Return the (X, Y) coordinate for the center point of the cell that contains the specified text.  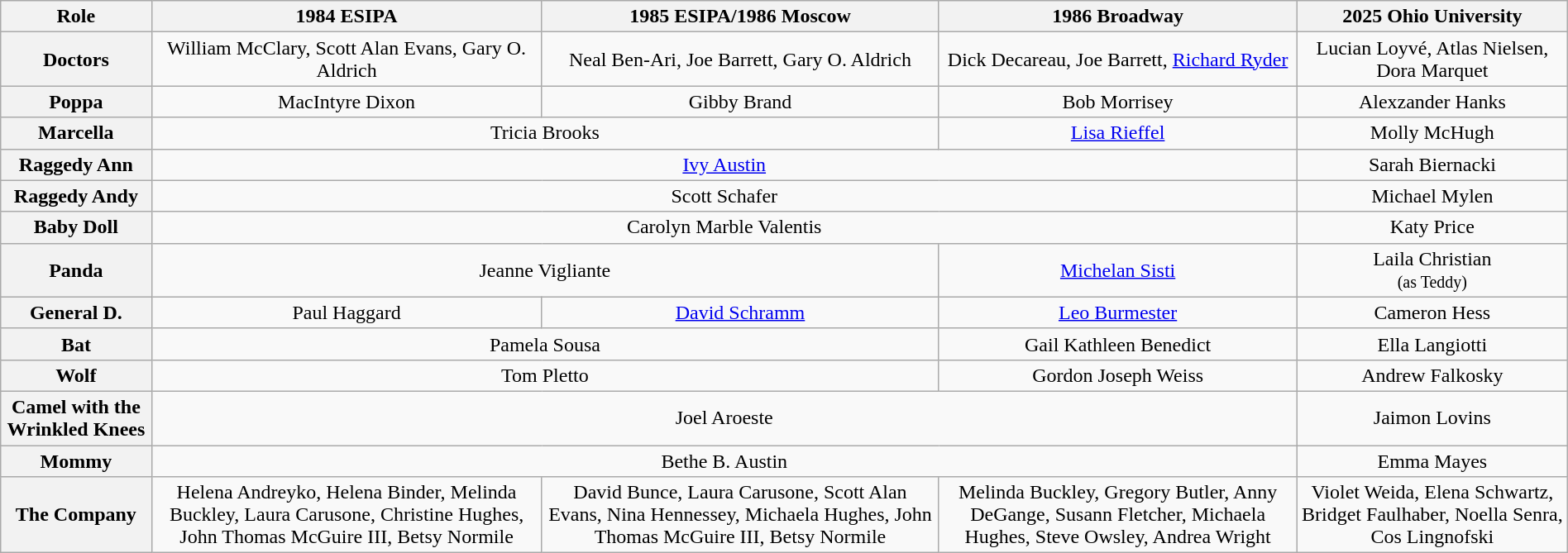
Helena Andreyko, Helena Binder, Melinda Buckley, Laura Carusone, Christine Hughes, John Thomas McGuire III, Betsy Normile (347, 515)
Molly McHugh (1432, 133)
Carolyn Marble Valentis (724, 227)
Laila Christian(as Teddy) (1432, 269)
William McClary, Scott Alan Evans, Gary O. Aldrich (347, 60)
Sarah Biernacki (1432, 164)
Gordon Joseph Weiss (1118, 375)
Scott Schafer (724, 196)
Role (76, 17)
General D. (76, 312)
1986 Broadway (1118, 17)
Bob Morrisey (1118, 102)
Neal Ben-Ari, Joe Barrett, Gary O. Aldrich (740, 60)
Andrew Falkosky (1432, 375)
Marcella (76, 133)
2025 Ohio University (1432, 17)
Paul Haggard (347, 312)
Leo Burmester (1118, 312)
Jaimon Lovins (1432, 418)
Ella Langiotti (1432, 344)
Michael Mylen (1432, 196)
Emma Mayes (1432, 460)
Lisa Rieffel (1118, 133)
Dick Decareau, Joe Barrett, Richard Ryder (1118, 60)
The Company (76, 515)
Camel with the Wrinkled Knees (76, 418)
Wolf (76, 375)
Lucian Loyvé, Atlas Nielsen, Dora Marquet (1432, 60)
Raggedy Ann (76, 164)
Bethe B. Austin (724, 460)
Cameron Hess (1432, 312)
Poppa (76, 102)
MacIntyre Dixon (347, 102)
Baby Doll (76, 227)
Ivy Austin (724, 164)
Gibby Brand (740, 102)
Tom Pletto (545, 375)
Joel Aroeste (724, 418)
Jeanne Vigliante (545, 269)
Katy Price (1432, 227)
1984 ESIPA (347, 17)
Panda (76, 269)
Michelan Sisti (1118, 269)
Violet Weida, Elena Schwartz, Bridget Faulhaber, Noella Senra, Cos Lingnofski (1432, 515)
1985 ESIPA/1986 Moscow (740, 17)
David Schramm (740, 312)
Mommy (76, 460)
Alexzander Hanks (1432, 102)
Doctors (76, 60)
Pamela Sousa (545, 344)
Bat (76, 344)
David Bunce, Laura Carusone, Scott Alan Evans, Nina Hennessey, Michaela Hughes, John Thomas McGuire III, Betsy Normile (740, 515)
Gail Kathleen Benedict (1118, 344)
Melinda Buckley, Gregory Butler, Anny DeGange, Susann Fletcher, Michaela Hughes, Steve Owsley, Andrea Wright (1118, 515)
Tricia Brooks (545, 133)
Raggedy Andy (76, 196)
